For the text-containing cell, return its midpoint in [X, Y] coordinate format. 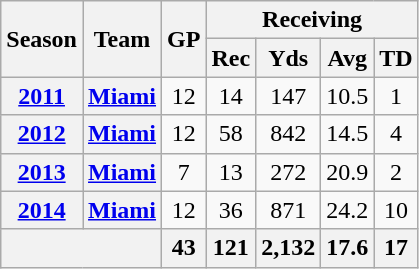
121 [231, 248]
2,132 [288, 248]
14 [231, 96]
17 [396, 248]
17.6 [348, 248]
GP [184, 39]
147 [288, 96]
842 [288, 134]
2013 [42, 172]
2 [396, 172]
20.9 [348, 172]
871 [288, 210]
14.5 [348, 134]
Rec [231, 58]
2012 [42, 134]
36 [231, 210]
10.5 [348, 96]
10 [396, 210]
13 [231, 172]
58 [231, 134]
1 [396, 96]
Season [42, 39]
Yds [288, 58]
Team [122, 39]
24.2 [348, 210]
Avg [348, 58]
7 [184, 172]
4 [396, 134]
TD [396, 58]
43 [184, 248]
2011 [42, 96]
272 [288, 172]
Receiving [312, 20]
2014 [42, 210]
